From the cell containing the given text, extract its center point as [X, Y] coordinate. 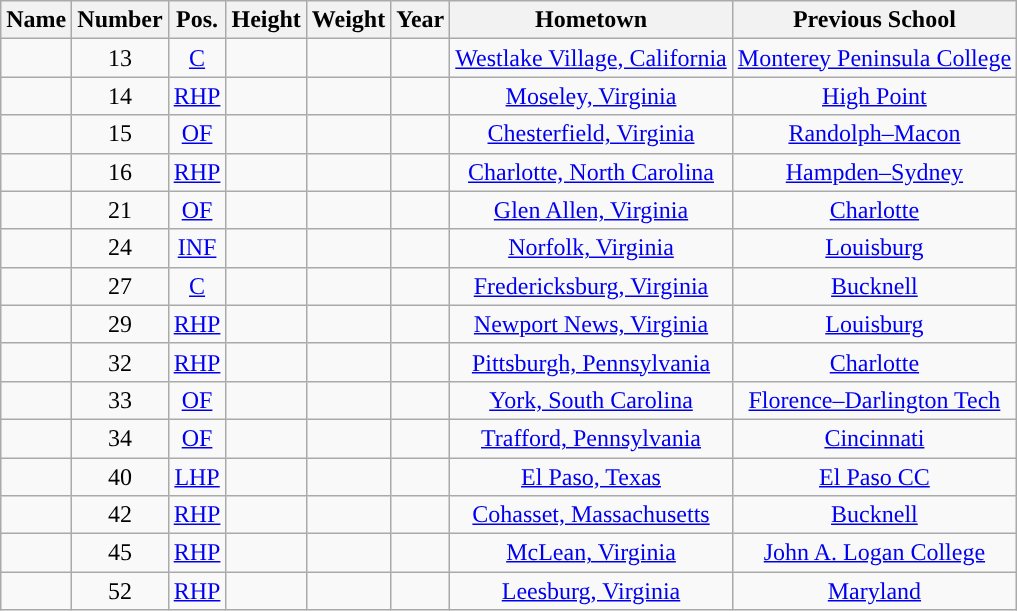
Charlotte, North Carolina [591, 172]
INF [197, 248]
Number [120, 20]
16 [120, 172]
Moseley, Virginia [591, 96]
14 [120, 96]
Height [266, 20]
Trafford, Pennsylvania [591, 438]
42 [120, 515]
Hampden–Sydney [874, 172]
15 [120, 134]
13 [120, 58]
Westlake Village, California [591, 58]
Pos. [197, 20]
John A. Logan College [874, 553]
Name [36, 20]
Weight [348, 20]
Norfolk, Virginia [591, 248]
Cohasset, Massachusetts [591, 515]
52 [120, 591]
32 [120, 362]
33 [120, 400]
Randolph–Macon [874, 134]
Monterey Peninsula College [874, 58]
24 [120, 248]
Fredericksburg, Virginia [591, 286]
Previous School [874, 20]
McLean, Virginia [591, 553]
45 [120, 553]
Maryland [874, 591]
29 [120, 324]
El Paso CC [874, 477]
High Point [874, 96]
Chesterfield, Virginia [591, 134]
Cincinnati [874, 438]
21 [120, 210]
Newport News, Virginia [591, 324]
Year [420, 20]
Hometown [591, 20]
Pittsburgh, Pennsylvania [591, 362]
34 [120, 438]
York, South Carolina [591, 400]
Leesburg, Virginia [591, 591]
El Paso, Texas [591, 477]
40 [120, 477]
LHP [197, 477]
Florence–Darlington Tech [874, 400]
27 [120, 286]
Glen Allen, Virginia [591, 210]
